Provide the (X, Y) coordinate of the cell's center where the given text is located.  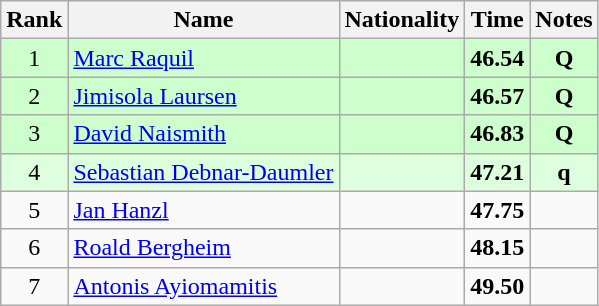
Antonis Ayiomamitis (204, 286)
6 (34, 248)
1 (34, 58)
Marc Raquil (204, 58)
47.75 (498, 210)
47.21 (498, 172)
48.15 (498, 248)
Name (204, 20)
Time (498, 20)
q (564, 172)
Notes (564, 20)
46.57 (498, 96)
David Naismith (204, 134)
Jan Hanzl (204, 210)
49.50 (498, 286)
7 (34, 286)
Roald Bergheim (204, 248)
46.83 (498, 134)
46.54 (498, 58)
5 (34, 210)
Jimisola Laursen (204, 96)
Nationality (402, 20)
4 (34, 172)
Rank (34, 20)
2 (34, 96)
3 (34, 134)
Sebastian Debnar-Daumler (204, 172)
